Return the (X, Y) coordinate for the center point of the cell that contains the specified text.  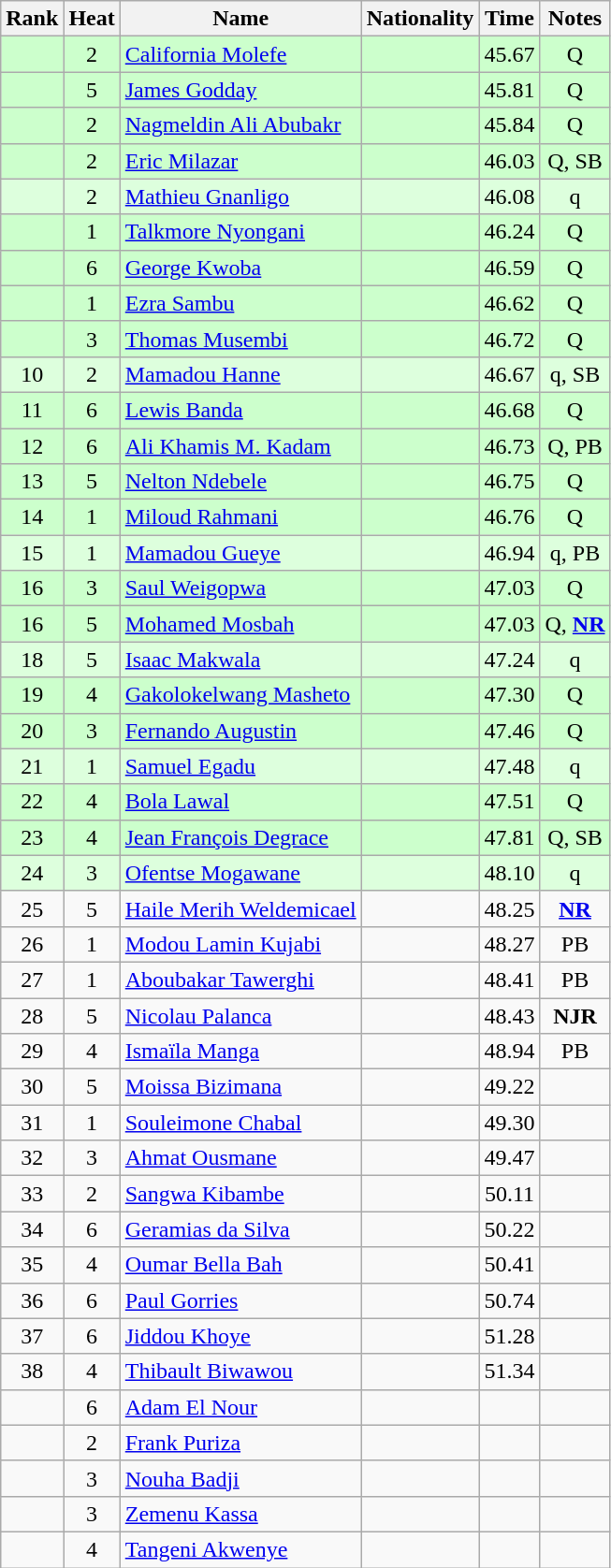
James Godday (240, 90)
Modou Lamin Kujabi (240, 944)
Gakolokelwang Masheto (240, 695)
13 (32, 482)
10 (32, 374)
46.62 (509, 303)
Sangwa Kibambe (240, 1194)
46.59 (509, 268)
49.22 (509, 1087)
q, PB (575, 553)
46.75 (509, 482)
47.30 (509, 695)
NR (575, 908)
27 (32, 980)
Lewis Banda (240, 410)
18 (32, 660)
14 (32, 517)
21 (32, 766)
47.46 (509, 731)
46.72 (509, 339)
46.24 (509, 232)
Heat (92, 19)
45.81 (509, 90)
Rank (32, 19)
49.47 (509, 1158)
46.67 (509, 374)
30 (32, 1087)
Mathieu Gnanligo (240, 196)
Thomas Musembi (240, 339)
31 (32, 1123)
45.67 (509, 54)
48.10 (509, 873)
Zemenu Kassa (240, 1514)
Nagmeldin Ali Abubakr (240, 125)
Ali Khamis M. Kadam (240, 446)
46.73 (509, 446)
Frank Puriza (240, 1443)
Jean François Degrace (240, 837)
Jiddou Khoye (240, 1336)
George Kwoba (240, 268)
48.94 (509, 1052)
Miloud Rahmani (240, 517)
26 (32, 944)
Nelton Ndebele (240, 482)
46.03 (509, 161)
Mamadou Hanne (240, 374)
12 (32, 446)
q, SB (575, 374)
Fernando Augustin (240, 731)
46.76 (509, 517)
32 (32, 1158)
Samuel Egadu (240, 766)
Notes (575, 19)
35 (32, 1265)
50.22 (509, 1229)
48.43 (509, 1015)
51.28 (509, 1336)
20 (32, 731)
Mamadou Gueye (240, 553)
47.51 (509, 802)
Thibault Biwawou (240, 1372)
50.11 (509, 1194)
Nicolau Palanca (240, 1015)
47.81 (509, 837)
47.48 (509, 766)
48.25 (509, 908)
46.08 (509, 196)
28 (32, 1015)
50.41 (509, 1265)
38 (32, 1372)
Adam El Nour (240, 1407)
Name (240, 19)
36 (32, 1300)
47.24 (509, 660)
22 (32, 802)
46.94 (509, 553)
Talkmore Nyongani (240, 232)
Mohamed Mosbah (240, 624)
Paul Gorries (240, 1300)
Ofentse Mogawane (240, 873)
34 (32, 1229)
48.41 (509, 980)
Q, NR (575, 624)
Ahmat Ousmane (240, 1158)
11 (32, 410)
Time (509, 19)
50.74 (509, 1300)
Ismaïla Manga (240, 1052)
23 (32, 837)
Isaac Makwala (240, 660)
California Molefe (240, 54)
Oumar Bella Bah (240, 1265)
51.34 (509, 1372)
29 (32, 1052)
NJR (575, 1015)
33 (32, 1194)
48.27 (509, 944)
Geramias da Silva (240, 1229)
49.30 (509, 1123)
Nationality (420, 19)
37 (32, 1336)
24 (32, 873)
Eric Milazar (240, 161)
Nouha Badji (240, 1478)
Ezra Sambu (240, 303)
15 (32, 553)
25 (32, 908)
Aboubakar Tawerghi (240, 980)
46.68 (509, 410)
Moissa Bizimana (240, 1087)
Saul Weigopwa (240, 588)
Souleimone Chabal (240, 1123)
Q, PB (575, 446)
Haile Merih Weldemicael (240, 908)
45.84 (509, 125)
19 (32, 695)
Bola Lawal (240, 802)
Tangeni Akwenye (240, 1549)
